Output the [x, y] coordinate of the center of the cell containing the given text.  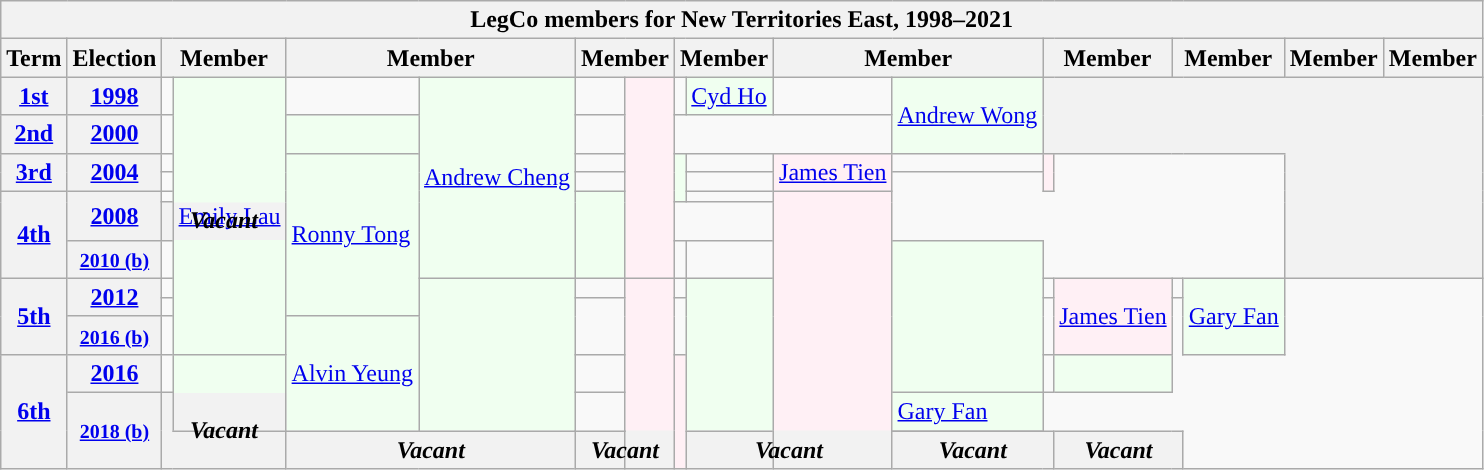
2004 [114, 172]
6th [34, 411]
Emily Lau [230, 216]
2008 [114, 216]
2016 [114, 373]
2010 (b) [114, 259]
2nd [34, 134]
1st [34, 96]
Election [114, 58]
Ronny Tong [352, 234]
1998 [114, 96]
Alvin Yeung [352, 373]
Cyd Ho [730, 96]
Term [34, 58]
LegCo members for New Territories East, 1998–2021 [742, 20]
5th [34, 316]
2012 [114, 297]
4th [34, 234]
Andrew Wong [968, 115]
Andrew Cheng [496, 178]
3rd [34, 172]
2018 (b) [114, 430]
2016 (b) [114, 335]
2000 [114, 134]
